Locate the cell with the specified text and output its (x, y) center coordinate. 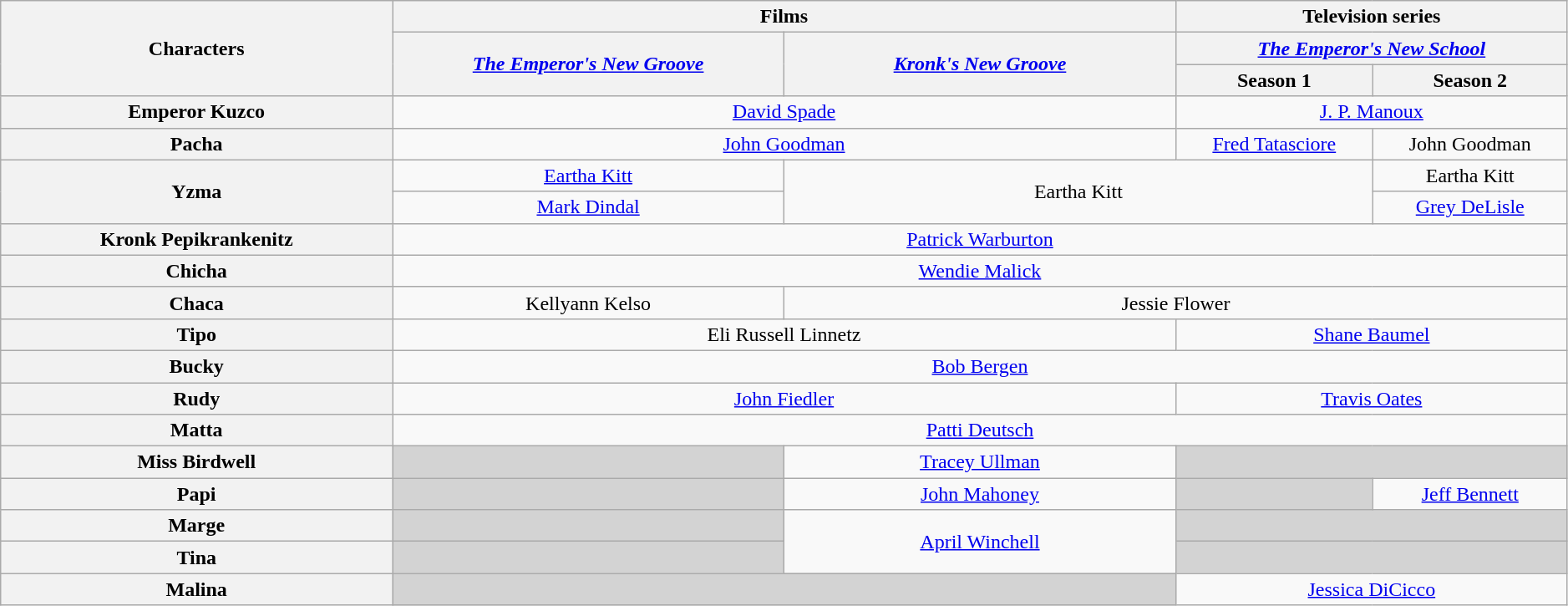
Papi (197, 494)
Jessie Flower (1176, 303)
Jessica DiCicco (1372, 589)
Season 2 (1470, 80)
Mark Dindal (588, 207)
Chaca (197, 303)
Matta (197, 430)
Shane Baumel (1372, 334)
John Mahoney (981, 494)
Kellyann Kelso (588, 303)
Chicha (197, 271)
Tipo (197, 334)
April Winchell (981, 542)
Yzma (197, 191)
Miss Birdwell (197, 462)
The Emperor's New Groove (588, 64)
Travis Oates (1372, 399)
John Fiedler (784, 399)
Rudy (197, 399)
Season 1 (1274, 80)
Emperor Kuzco (197, 112)
Bob Bergen (981, 366)
Films (784, 17)
Eli Russell Linnetz (784, 334)
Tina (197, 558)
Patti Deutsch (981, 430)
Kronk's New Groove (981, 64)
Grey DeLisle (1470, 207)
Pacha (197, 144)
Television series (1372, 17)
Tracey Ullman (981, 462)
Jeff Bennett (1470, 494)
Bucky (197, 366)
Wendie Malick (981, 271)
Patrick Warburton (981, 239)
J. P. Manoux (1372, 112)
David Spade (784, 112)
Kronk Pepikrankenitz (197, 239)
The Emperor's New School (1372, 48)
Characters (197, 48)
Fred Tatasciore (1274, 144)
Malina (197, 589)
Marge (197, 526)
